For the text-containing cell, return its midpoint in (X, Y) coordinate format. 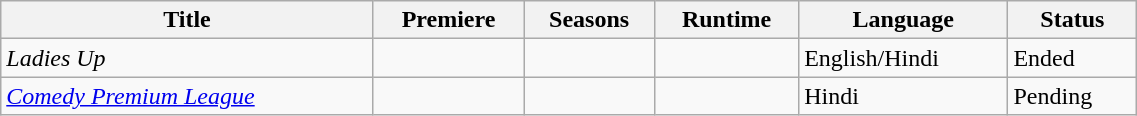
Runtime (727, 20)
Ended (1072, 58)
Pending (1072, 96)
Premiere (448, 20)
Status (1072, 20)
Hindi (904, 96)
Comedy Premium League (188, 96)
Title (188, 20)
Ladies Up (188, 58)
Seasons (590, 20)
Language (904, 20)
English/Hindi (904, 58)
